Capture the cell that displays the provided text and extract its (X, Y) central coordinate. 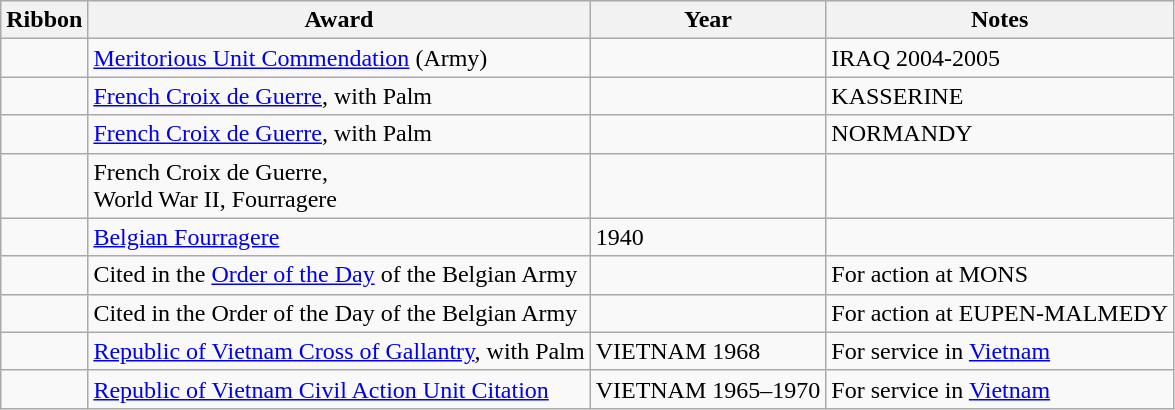
For action at MONS (1000, 275)
NORMANDY (1000, 134)
IRAQ 2004-2005 (1000, 58)
Year (708, 20)
Meritorious Unit Commendation (Army) (339, 58)
Ribbon (44, 20)
Belgian Fourragere (339, 237)
Notes (1000, 20)
1940 (708, 237)
Republic of Vietnam Cross of Gallantry, with Palm (339, 351)
VIETNAM 1965–1970 (708, 389)
Republic of Vietnam Civil Action Unit Citation (339, 389)
French Croix de Guerre, World War II, Fourragere (339, 186)
Award (339, 20)
For action at EUPEN-MALMEDY (1000, 313)
VIETNAM 1968 (708, 351)
KASSERINE (1000, 96)
